Identify which cell holds the provided text, then report its (x, y) central coordinate. 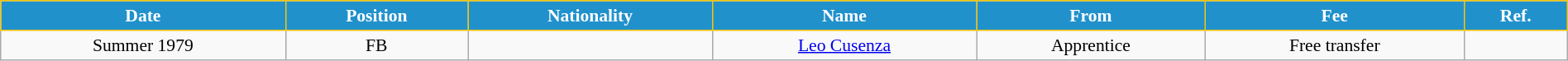
Apprentice (1090, 45)
Leo Cusenza (844, 45)
Free transfer (1335, 45)
Name (844, 16)
Nationality (590, 16)
Position (377, 16)
FB (377, 45)
From (1090, 16)
Summer 1979 (143, 45)
Ref. (1515, 16)
Date (143, 16)
Fee (1335, 16)
